Locate the cell with the specified text and output its (x, y) center coordinate. 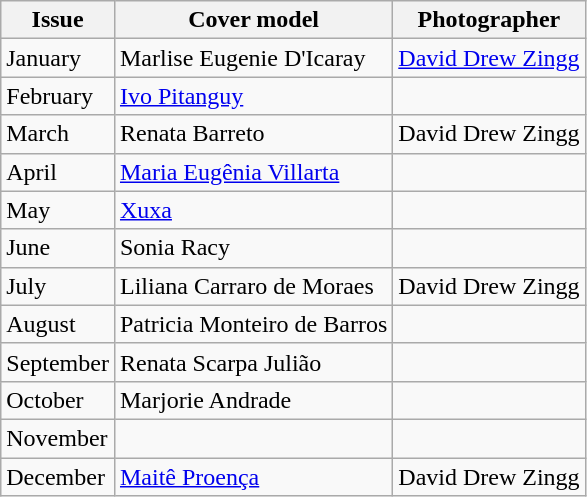
Photographer (489, 20)
Xuxa (253, 210)
September (58, 362)
Cover model (253, 20)
May (58, 210)
Issue (58, 20)
February (58, 96)
Sonia Racy (253, 248)
Renata Scarpa Julião (253, 362)
October (58, 400)
Marlise Eugenie D'Icaray (253, 58)
Marjorie Andrade (253, 400)
Maria Eugênia Villarta (253, 172)
Maitê Proença (253, 477)
Ivo Pitanguy (253, 96)
January (58, 58)
July (58, 286)
Liliana Carraro de Moraes (253, 286)
Patricia Monteiro de Barros (253, 324)
April (58, 172)
August (58, 324)
November (58, 438)
Renata Barreto (253, 134)
December (58, 477)
June (58, 248)
March (58, 134)
